Detect which cell encompasses the target text, then output its (X, Y) center coordinate. 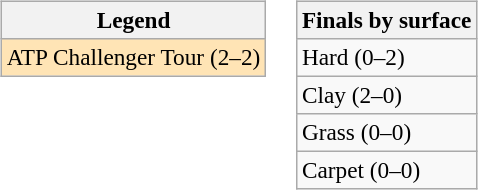
Clay (2–0) (387, 95)
Grass (0–0) (387, 133)
Legend (133, 20)
Finals by surface (387, 20)
ATP Challenger Tour (2–2) (133, 57)
Carpet (0–0) (387, 171)
Hard (0–2) (387, 57)
